Return the (X, Y) coordinate for the center point of the cell that contains the specified text.  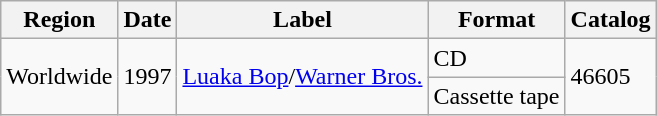
CD (496, 58)
Catalog (610, 20)
Format (496, 20)
Cassette tape (496, 96)
Luaka Bop/Warner Bros. (302, 77)
Worldwide (60, 77)
Region (60, 20)
Label (302, 20)
Date (148, 20)
1997 (148, 77)
46605 (610, 77)
